Output the [X, Y] coordinate of the center of the cell containing the given text.  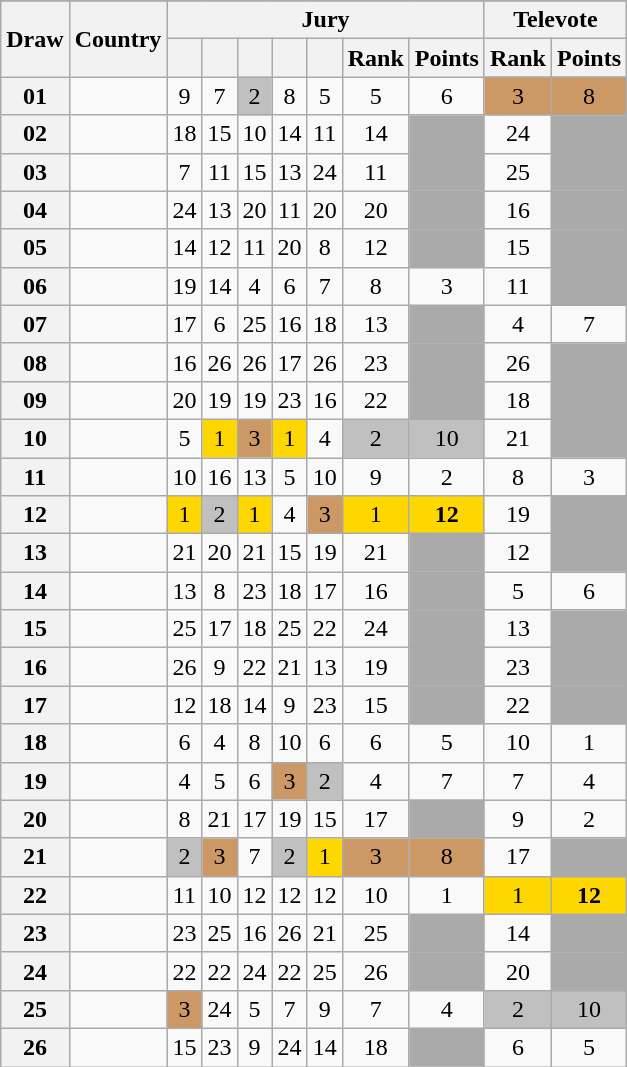
Draw [35, 39]
01 [35, 96]
06 [35, 286]
02 [35, 134]
07 [35, 324]
03 [35, 172]
08 [35, 362]
09 [35, 400]
Jury [326, 20]
04 [35, 210]
05 [35, 248]
Country [118, 39]
Televote [555, 20]
